Scan for the cell matching the given text and deliver its (x, y) coordinate at center. 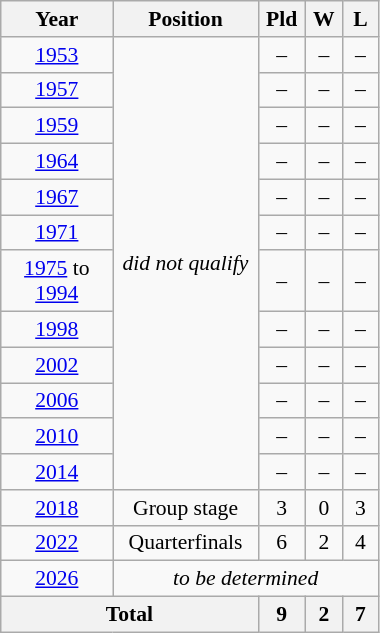
2014 (57, 472)
Group stage (186, 508)
1953 (57, 55)
2022 (57, 543)
6 (282, 543)
Year (57, 19)
did not qualify (186, 264)
1998 (57, 330)
1971 (57, 233)
1964 (57, 162)
to be determined (246, 579)
4 (361, 543)
2002 (57, 365)
2006 (57, 401)
Quarterfinals (186, 543)
2018 (57, 508)
0 (324, 508)
Pld (282, 19)
1975 to 1994 (57, 282)
2010 (57, 437)
W (324, 19)
Position (186, 19)
7 (361, 615)
2026 (57, 579)
1957 (57, 90)
L (361, 19)
1967 (57, 197)
1959 (57, 126)
9 (282, 615)
Total (130, 615)
